Return the [X, Y] coordinate for the center point of the cell that contains the specified text.  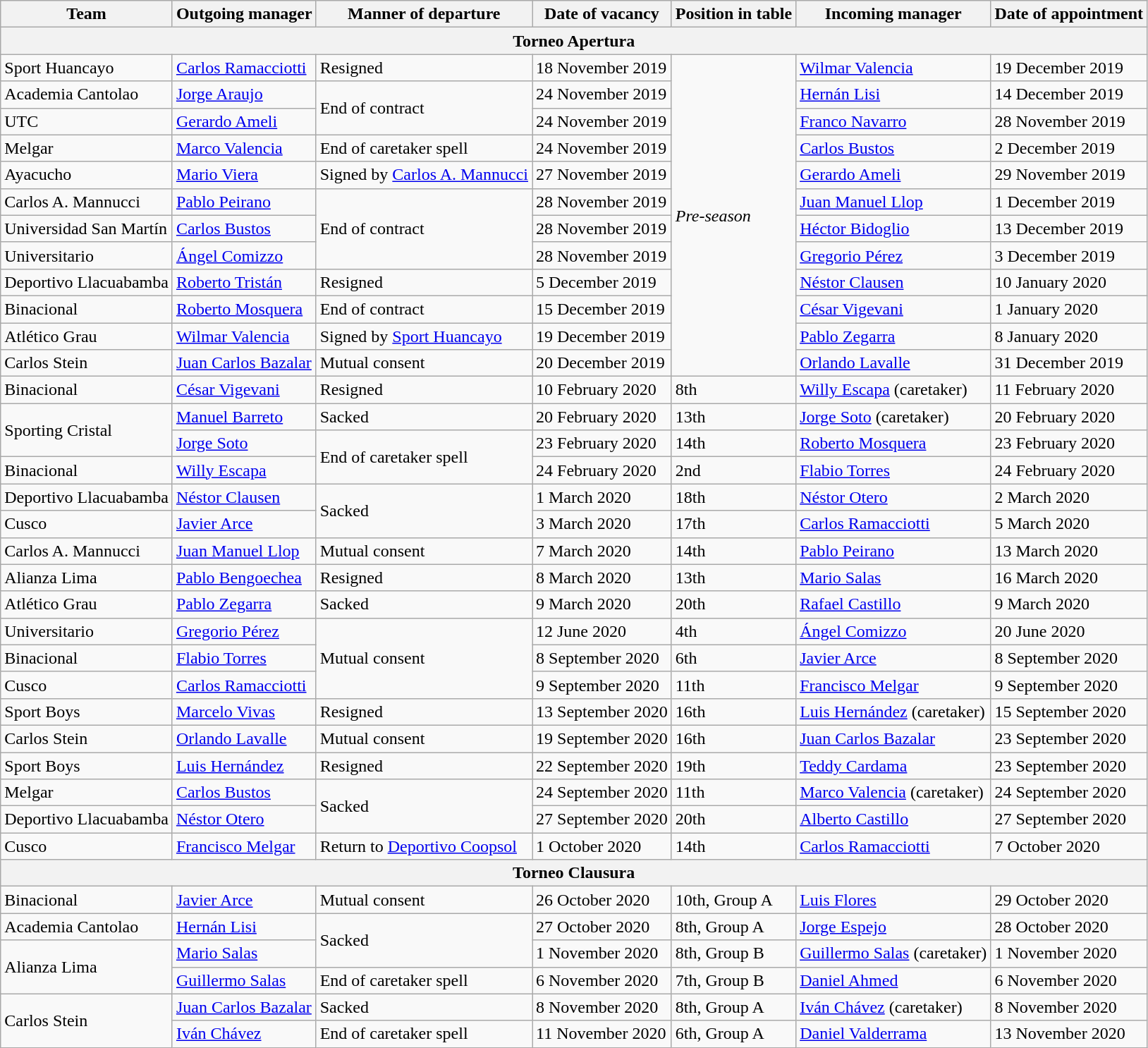
Jorge Espejo [893, 927]
Incoming manager [893, 14]
Sporting Cristal [87, 430]
Willy Escapa [244, 470]
Signed by Carlos A. Mannucci [424, 175]
Marcelo Vivas [244, 712]
29 November 2019 [1069, 175]
2nd [733, 470]
1 January 2020 [1069, 309]
Outgoing manager [244, 14]
8th, Group B [733, 953]
8 March 2020 [602, 578]
13 March 2020 [1069, 551]
11 November 2020 [602, 1034]
5 March 2020 [1069, 524]
19 September 2020 [602, 738]
Daniel Valderrama [893, 1034]
11 February 2020 [1069, 390]
15 December 2019 [602, 309]
8 January 2020 [1069, 336]
Manner of departure [424, 14]
6th [733, 658]
Rafael Castillo [893, 604]
Pre-season [733, 216]
Teddy Cardama [893, 765]
20 December 2019 [602, 363]
18 November 2019 [602, 68]
10 February 2020 [602, 390]
20 June 2020 [1069, 631]
Pablo Bengoechea [244, 578]
29 October 2020 [1069, 900]
17th [733, 524]
Jorge Soto (caretaker) [893, 417]
7 October 2020 [1069, 846]
6th, Group A [733, 1034]
Marco Valencia (caretaker) [893, 793]
12 June 2020 [602, 631]
Return to Deportivo Coopsol [424, 846]
Torneo Clausura [574, 873]
26 October 2020 [602, 900]
16 March 2020 [1069, 578]
10th, Group A [733, 900]
Jorge Araujo [244, 95]
3 December 2019 [1069, 255]
10 January 2020 [1069, 282]
Luis Hernández (caretaker) [893, 712]
3 March 2020 [602, 524]
Ayacucho [87, 175]
4th [733, 631]
Sport Huancayo [87, 68]
Manuel Barreto [244, 417]
1 October 2020 [602, 846]
27 November 2019 [602, 175]
13 September 2020 [602, 712]
Jorge Soto [244, 444]
Position in table [733, 14]
22 September 2020 [602, 765]
1 December 2019 [1069, 202]
31 December 2019 [1069, 363]
Signed by Sport Huancayo [424, 336]
Universidad San Martín [87, 229]
Luis Flores [893, 900]
Date of appointment [1069, 14]
19th [733, 765]
Willy Escapa (caretaker) [893, 390]
1 March 2020 [602, 497]
8th [733, 390]
Mario Viera [244, 175]
Marco Valencia [244, 148]
Guillermo Salas [244, 980]
Team [87, 14]
Iván Chávez [244, 1034]
5 December 2019 [602, 282]
18th [733, 497]
27 October 2020 [602, 927]
Daniel Ahmed [893, 980]
Torneo Apertura [574, 41]
14 December 2019 [1069, 95]
Luis Hernández [244, 765]
15 September 2020 [1069, 712]
28 October 2020 [1069, 927]
13 December 2019 [1069, 229]
Héctor Bidoglio [893, 229]
13 November 2020 [1069, 1034]
UTC [87, 121]
2 March 2020 [1069, 497]
7th, Group B [733, 980]
Date of vacancy [602, 14]
Franco Navarro [893, 121]
7 March 2020 [602, 551]
Iván Chávez (caretaker) [893, 1007]
2 December 2019 [1069, 148]
Roberto Tristán [244, 282]
Guillermo Salas (caretaker) [893, 953]
Alberto Castillo [893, 819]
